Find where the given text appears and provide that cell's center as (X, Y) coordinate. 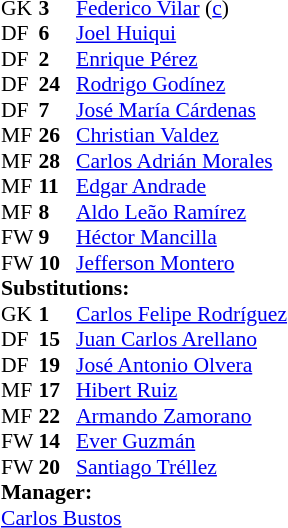
Substitutions: (144, 289)
Carlos Felipe Rodríguez (182, 314)
11 (57, 187)
Carlos Adrián Morales (182, 161)
17 (57, 391)
José María Cárdenas (182, 110)
15 (57, 339)
8 (57, 212)
Aldo Leão Ramírez (182, 212)
Christian Valdez (182, 135)
Juan Carlos Arellano (182, 339)
José Antonio Olvera (182, 365)
7 (57, 110)
Armando Zamorano (182, 416)
Joel Huiqui (182, 33)
Ever Guzmán (182, 441)
1 (57, 314)
26 (57, 135)
19 (57, 365)
9 (57, 237)
Edgar Andrade (182, 187)
Hibert Ruiz (182, 391)
14 (57, 441)
28 (57, 161)
Rodrigo Godínez (182, 85)
20 (57, 467)
24 (57, 85)
Santiago Tréllez (182, 467)
22 (57, 416)
Héctor Mancilla (182, 237)
Manager: (144, 493)
Jefferson Montero (182, 263)
GK (20, 314)
Enrique Pérez (182, 59)
10 (57, 263)
6 (57, 33)
2 (57, 59)
